Find where the given text appears and provide that cell's center as (X, Y) coordinate. 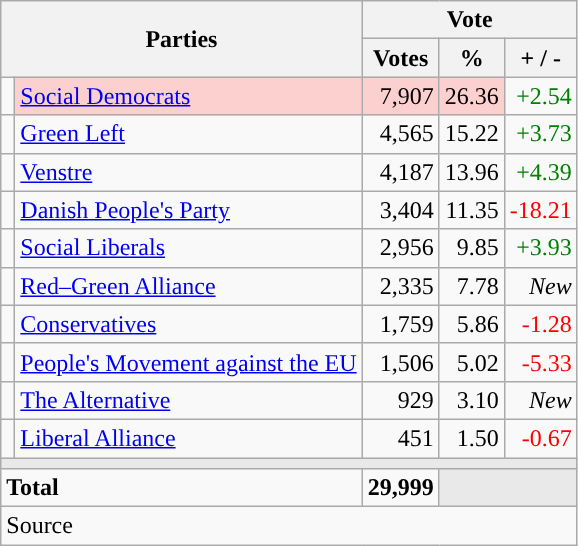
Total (182, 488)
2,335 (400, 286)
Liberal Alliance (188, 438)
Social Liberals (188, 248)
Venstre (188, 172)
-1.28 (540, 324)
-0.67 (540, 438)
-5.33 (540, 362)
26.36 (472, 96)
-18.21 (540, 210)
929 (400, 400)
3.10 (472, 400)
5.02 (472, 362)
4,187 (400, 172)
The Alternative (188, 400)
9.85 (472, 248)
+2.54 (540, 96)
451 (400, 438)
1,759 (400, 324)
+4.39 (540, 172)
29,999 (400, 488)
+3.73 (540, 134)
% (472, 58)
15.22 (472, 134)
Source (290, 526)
13.96 (472, 172)
1,506 (400, 362)
Vote (470, 20)
2,956 (400, 248)
Green Left (188, 134)
5.86 (472, 324)
People's Movement against the EU (188, 362)
Parties (182, 39)
1.50 (472, 438)
Danish People's Party (188, 210)
+3.93 (540, 248)
4,565 (400, 134)
3,404 (400, 210)
7,907 (400, 96)
+ / - (540, 58)
7.78 (472, 286)
Social Democrats (188, 96)
Votes (400, 58)
11.35 (472, 210)
Red–Green Alliance (188, 286)
Conservatives (188, 324)
